Search for the cell housing the specified text and yield its (x, y) center coordinate. 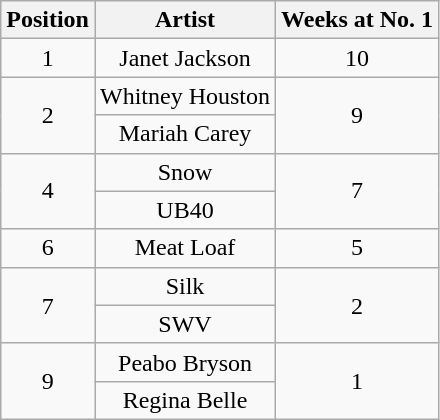
Silk (184, 286)
Position (48, 20)
SWV (184, 324)
5 (358, 248)
Peabo Bryson (184, 362)
Artist (184, 20)
Regina Belle (184, 400)
Snow (184, 172)
Meat Loaf (184, 248)
Mariah Carey (184, 134)
Weeks at No. 1 (358, 20)
UB40 (184, 210)
Whitney Houston (184, 96)
10 (358, 58)
Janet Jackson (184, 58)
4 (48, 191)
6 (48, 248)
